Provide the (x, y) coordinate of the cell's center where the given text is located.  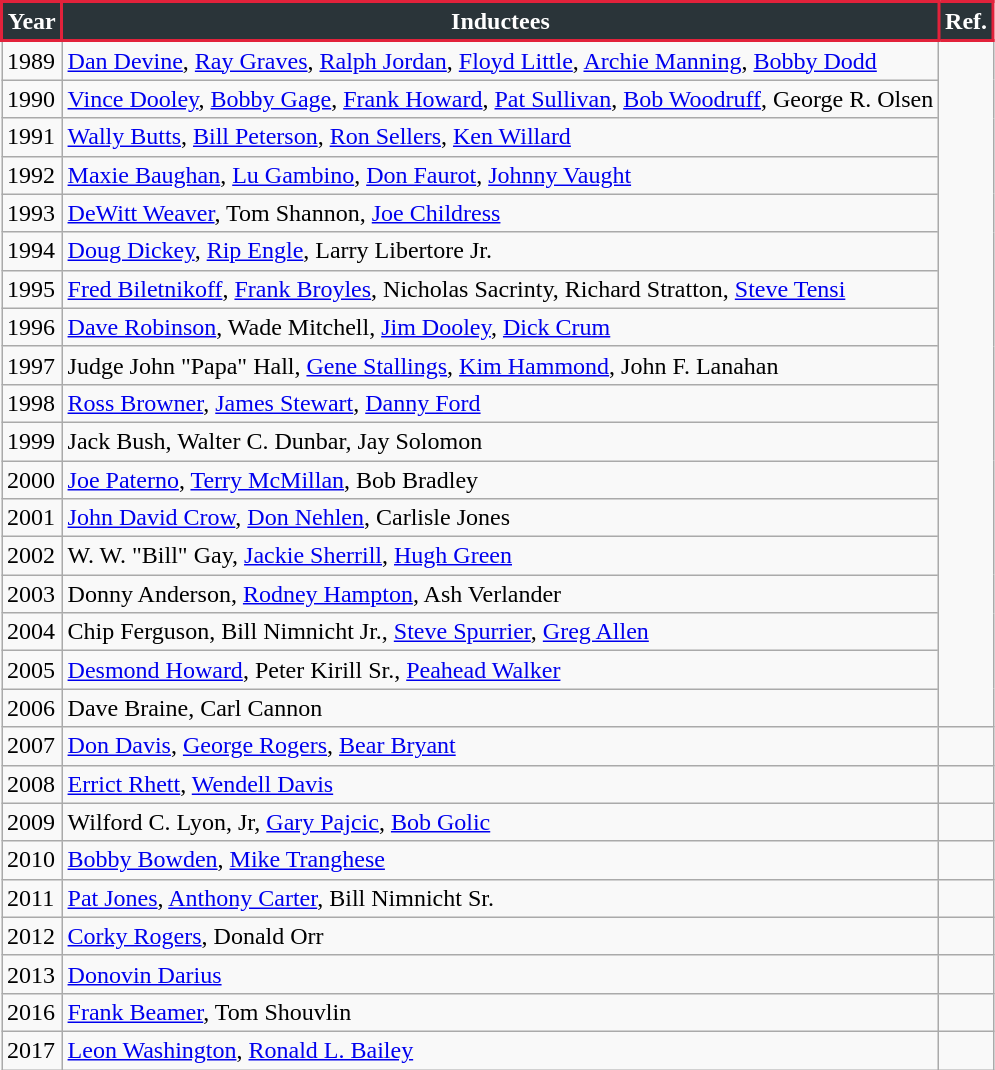
1993 (32, 213)
W. W. "Bill" Gay, Jackie Sherrill, Hugh Green (500, 556)
2003 (32, 594)
1991 (32, 137)
Wally Butts, Bill Peterson, Ron Sellers, Ken Willard (500, 137)
2016 (32, 1012)
1996 (32, 327)
Dave Braine, Carl Cannon (500, 708)
Dan Devine, Ray Graves, Ralph Jordan, Floyd Little, Archie Manning, Bobby Dodd (500, 60)
Joe Paterno, Terry McMillan, Bob Bradley (500, 479)
Ref. (966, 22)
Donny Anderson, Rodney Hampton, Ash Verlander (500, 594)
John David Crow, Don Nehlen, Carlisle Jones (500, 518)
2007 (32, 746)
Maxie Baughan, Lu Gambino, Don Faurot, Johnny Vaught (500, 175)
1992 (32, 175)
1995 (32, 289)
1997 (32, 365)
2010 (32, 860)
2001 (32, 518)
2004 (32, 632)
DeWitt Weaver, Tom Shannon, Joe Childress (500, 213)
1990 (32, 99)
1989 (32, 60)
1994 (32, 251)
Jack Bush, Walter C. Dunbar, Jay Solomon (500, 441)
Chip Ferguson, Bill Nimnicht Jr., Steve Spurrier, Greg Allen (500, 632)
2005 (32, 670)
2008 (32, 784)
Wilford C. Lyon, Jr, Gary Pajcic, Bob Golic (500, 822)
Frank Beamer, Tom Shouvlin (500, 1012)
2009 (32, 822)
2012 (32, 936)
2013 (32, 974)
Dave Robinson, Wade Mitchell, Jim Dooley, Dick Crum (500, 327)
Pat Jones, Anthony Carter, Bill Nimnicht Sr. (500, 898)
Fred Biletnikoff, Frank Broyles, Nicholas Sacrinty, Richard Stratton, Steve Tensi (500, 289)
Doug Dickey, Rip Engle, Larry Libertore Jr. (500, 251)
Bobby Bowden, Mike Tranghese (500, 860)
Desmond Howard, Peter Kirill Sr., Peahead Walker (500, 670)
Judge John "Papa" Hall, Gene Stallings, Kim Hammond, John F. Lanahan (500, 365)
1998 (32, 403)
1999 (32, 441)
Don Davis, George Rogers, Bear Bryant (500, 746)
Donovin Darius (500, 974)
2002 (32, 556)
Ross Browner, James Stewart, Danny Ford (500, 403)
Year (32, 22)
Vince Dooley, Bobby Gage, Frank Howard, Pat Sullivan, Bob Woodruff, George R. Olsen (500, 99)
Leon Washington, Ronald L. Bailey (500, 1050)
Corky Rogers, Donald Orr (500, 936)
2006 (32, 708)
2000 (32, 479)
2017 (32, 1050)
2011 (32, 898)
Inductees (500, 22)
Errict Rhett, Wendell Davis (500, 784)
